Output the (X, Y) coordinate of the center of the cell containing the given text.  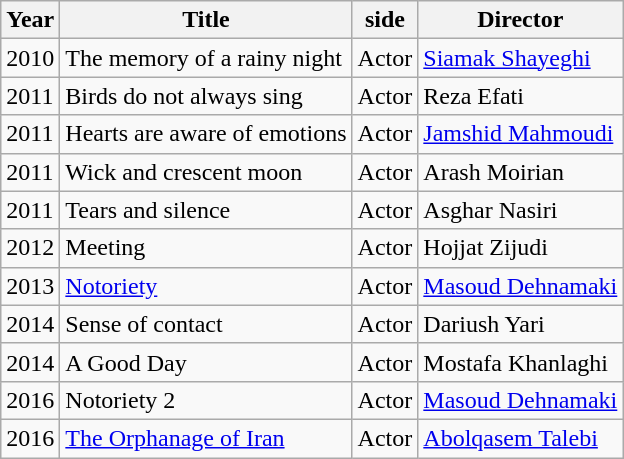
2010 (30, 58)
Year (30, 20)
Director (520, 20)
The memory of a rainy night (206, 58)
Notoriety 2 (206, 400)
Reza Efati (520, 96)
Meeting (206, 248)
Birds do not always sing (206, 96)
Dariush Yari (520, 324)
Asghar Nasiri (520, 210)
Arash Moirian (520, 172)
Notoriety (206, 286)
side (385, 20)
Jamshid Mahmoudi (520, 134)
2013 (30, 286)
Mostafa Khanlaghi (520, 362)
Sense of contact (206, 324)
Tears and silence (206, 210)
Wick and crescent moon (206, 172)
A Good Day (206, 362)
Hojjat Zijudi (520, 248)
2012 (30, 248)
Hearts are aware of emotions (206, 134)
Title (206, 20)
Siamak Shayeghi (520, 58)
Abolqasem Talebi (520, 438)
The Orphanage of Iran (206, 438)
